Capture the cell that displays the provided text and extract its [X, Y] central coordinate. 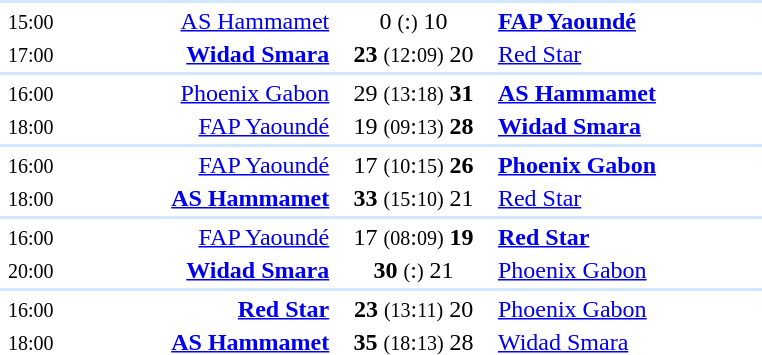
0 (:) 10 [414, 21]
29 (13:18) 31 [414, 93]
33 (15:10) 21 [414, 198]
19 (09:13) 28 [414, 126]
23 (12:09) 20 [414, 54]
20:00 [30, 270]
15:00 [30, 21]
23 (13:11) 20 [414, 309]
17 (10:15) 26 [414, 165]
17:00 [30, 54]
17 (08:09) 19 [414, 237]
30 (:) 21 [414, 270]
